Find where the given text appears and provide that cell's center as [X, Y] coordinate. 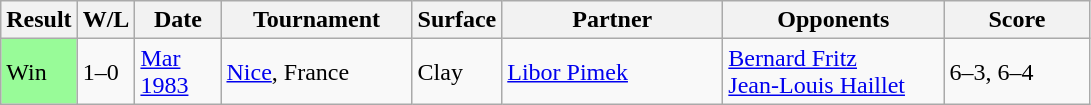
Nice, France [316, 72]
Result [39, 20]
Clay [457, 72]
W/L [106, 20]
Date [178, 20]
Score [1017, 20]
Partner [612, 20]
Win [39, 72]
1–0 [106, 72]
Libor Pimek [612, 72]
6–3, 6–4 [1017, 72]
Mar 1983 [178, 72]
Surface [457, 20]
Opponents [834, 20]
Bernard Fritz Jean-Louis Haillet [834, 72]
Tournament [316, 20]
